Detect which cell encompasses the target text, then output its (x, y) center coordinate. 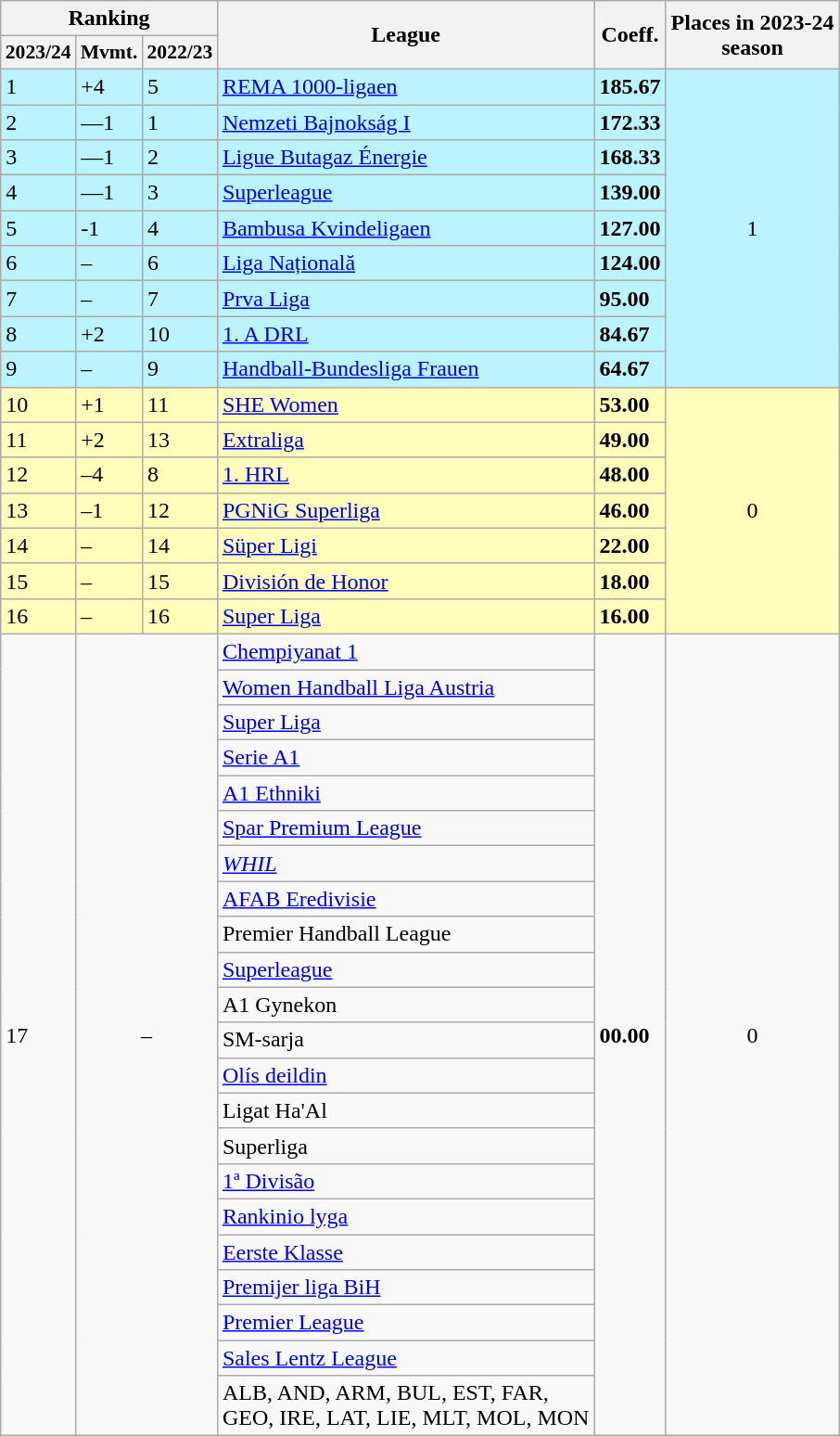
Mvmt. (109, 53)
–4 (109, 475)
Ligue Butagaz Énergie (406, 158)
95.00 (630, 299)
Ligat Ha'Al (406, 1110)
Nemzeti Bajnokság I (406, 122)
22.00 (630, 545)
WHIL (406, 864)
Spar Premium League (406, 828)
Handball-Bundesliga Frauen (406, 369)
84.67 (630, 334)
00.00 (630, 1034)
Extraliga (406, 440)
AFAB Eredivisie (406, 899)
Ranking (109, 19)
Women Handball Liga Austria (406, 687)
Sales Lentz League (406, 1358)
Serie A1 (406, 758)
Olís deildin (406, 1075)
SM-sarja (406, 1040)
REMA 1000-ligaen (406, 86)
48.00 (630, 475)
A1 Gynekon (406, 1005)
Coeff. (630, 35)
Bambusa Kvindeligaen (406, 228)
Superliga (406, 1146)
Süper Ligi (406, 545)
-1 (109, 228)
A1 Ethniki (406, 793)
172.33 (630, 122)
Premier Handball League (406, 934)
División de Honor (406, 581)
1. HRL (406, 475)
PGNiG Superliga (406, 510)
127.00 (630, 228)
+4 (109, 86)
SHE Women (406, 404)
53.00 (630, 404)
185.67 (630, 86)
17 (39, 1034)
Premijer liga BiH (406, 1288)
League (406, 35)
Rankinio lyga (406, 1216)
1ª Divisão (406, 1181)
Eerste Klasse (406, 1251)
46.00 (630, 510)
Prva Liga (406, 299)
168.33 (630, 158)
Liga Națională (406, 263)
124.00 (630, 263)
Places in 2023-24season (753, 35)
18.00 (630, 581)
139.00 (630, 193)
+1 (109, 404)
1. A DRL (406, 334)
–1 (109, 510)
ALB, AND, ARM, BUL, EST, FAR,GEO, IRE, LAT, LIE, MLT, MOL, MON (406, 1406)
Premier League (406, 1323)
Chempiyanat 1 (406, 651)
64.67 (630, 369)
49.00 (630, 440)
16.00 (630, 616)
2023/24 (39, 53)
2022/23 (180, 53)
